Extract the (X, Y) coordinate from the center of the cell holding the provided text.  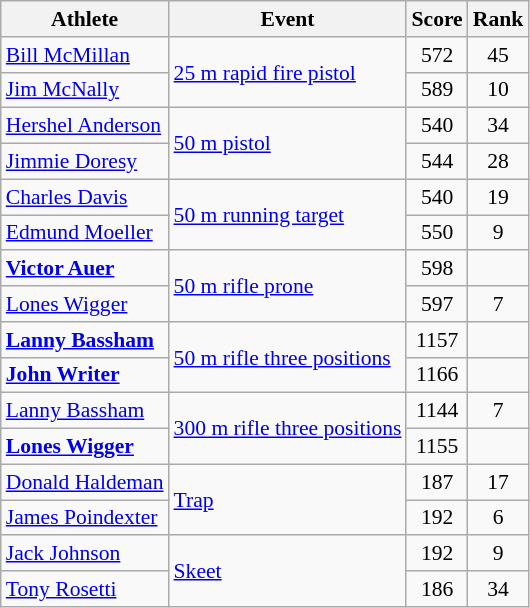
Jack Johnson (85, 554)
50 m rifle prone (288, 286)
Tony Rosetti (85, 589)
Edmund Moeller (85, 233)
James Poindexter (85, 518)
17 (498, 482)
187 (436, 482)
550 (436, 233)
Victor Auer (85, 269)
1144 (436, 411)
28 (498, 162)
Skeet (288, 572)
10 (498, 90)
Hershel Anderson (85, 126)
Charles Davis (85, 197)
6 (498, 518)
Athlete (85, 19)
John Writer (85, 375)
Trap (288, 500)
300 m rifle three positions (288, 428)
589 (436, 90)
Jimmie Doresy (85, 162)
Score (436, 19)
Jim McNally (85, 90)
Event (288, 19)
Donald Haldeman (85, 482)
1155 (436, 447)
186 (436, 589)
45 (498, 55)
Bill McMillan (85, 55)
1166 (436, 375)
Rank (498, 19)
598 (436, 269)
597 (436, 304)
25 m rapid fire pistol (288, 72)
1157 (436, 340)
50 m rifle three positions (288, 358)
50 m pistol (288, 144)
50 m running target (288, 214)
572 (436, 55)
544 (436, 162)
19 (498, 197)
